Capture the cell that displays the provided text and extract its [x, y] central coordinate. 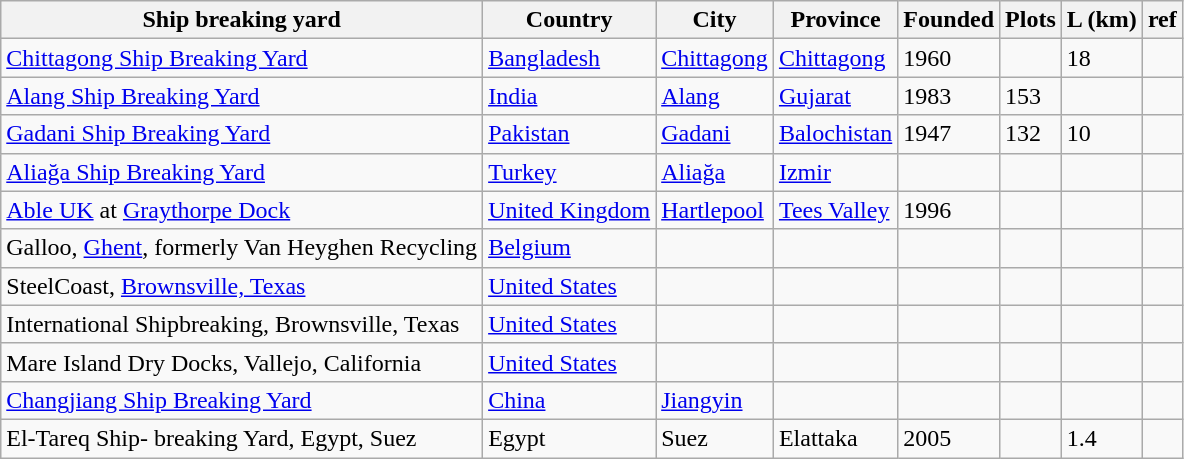
Gujarat [835, 96]
132 [1031, 134]
Egypt [570, 438]
Ship breaking yard [242, 20]
Hartlepool [715, 210]
Province [835, 20]
China [570, 400]
Mare Island Dry Docks, Vallejo, California [242, 362]
L (km) [1102, 20]
Plots [1031, 20]
Aliağa Ship Breaking Yard [242, 172]
Alang [715, 96]
El-Tareq Ship- breaking Yard, Egypt, Suez [242, 438]
Izmir [835, 172]
1947 [949, 134]
Chittagong Ship Breaking Yard [242, 58]
Bangladesh [570, 58]
Balochistan [835, 134]
SteelCoast, Brownsville, Texas [242, 286]
1996 [949, 210]
Suez [715, 438]
Belgium [570, 248]
Turkey [570, 172]
Changjiang Ship Breaking Yard [242, 400]
10 [1102, 134]
International Shipbreaking, Brownsville, Texas [242, 324]
18 [1102, 58]
Able UK at Graythorpe Dock [242, 210]
2005 [949, 438]
City [715, 20]
153 [1031, 96]
Aliağa [715, 172]
Galloo, Ghent, formerly Van Heyghen Recycling [242, 248]
India [570, 96]
Pakistan [570, 134]
Country [570, 20]
1960 [949, 58]
Elattaka [835, 438]
1983 [949, 96]
Alang Ship Breaking Yard [242, 96]
United Kingdom [570, 210]
Tees Valley [835, 210]
Gadani [715, 134]
1.4 [1102, 438]
Gadani Ship Breaking Yard [242, 134]
ref [1162, 20]
Founded [949, 20]
Jiangyin [715, 400]
